Extract the [X, Y] coordinate from the center of the cell holding the provided text.  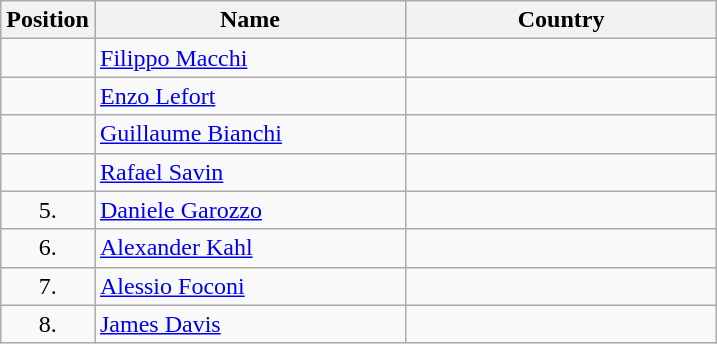
Name [250, 20]
Rafael Savin [250, 172]
Alexander Kahl [250, 248]
Enzo Lefort [250, 96]
Daniele Garozzo [250, 210]
Guillaume Bianchi [250, 134]
Filippo Macchi [250, 58]
Alessio Foconi [250, 286]
James Davis [250, 324]
Country [562, 20]
5. [48, 210]
6. [48, 248]
Position [48, 20]
7. [48, 286]
8. [48, 324]
